Identify which cell holds the provided text, then report its (X, Y) central coordinate. 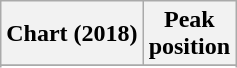
Chart (2018) (72, 34)
Peak position (189, 34)
